Find where the given text appears and provide that cell's center as [x, y] coordinate. 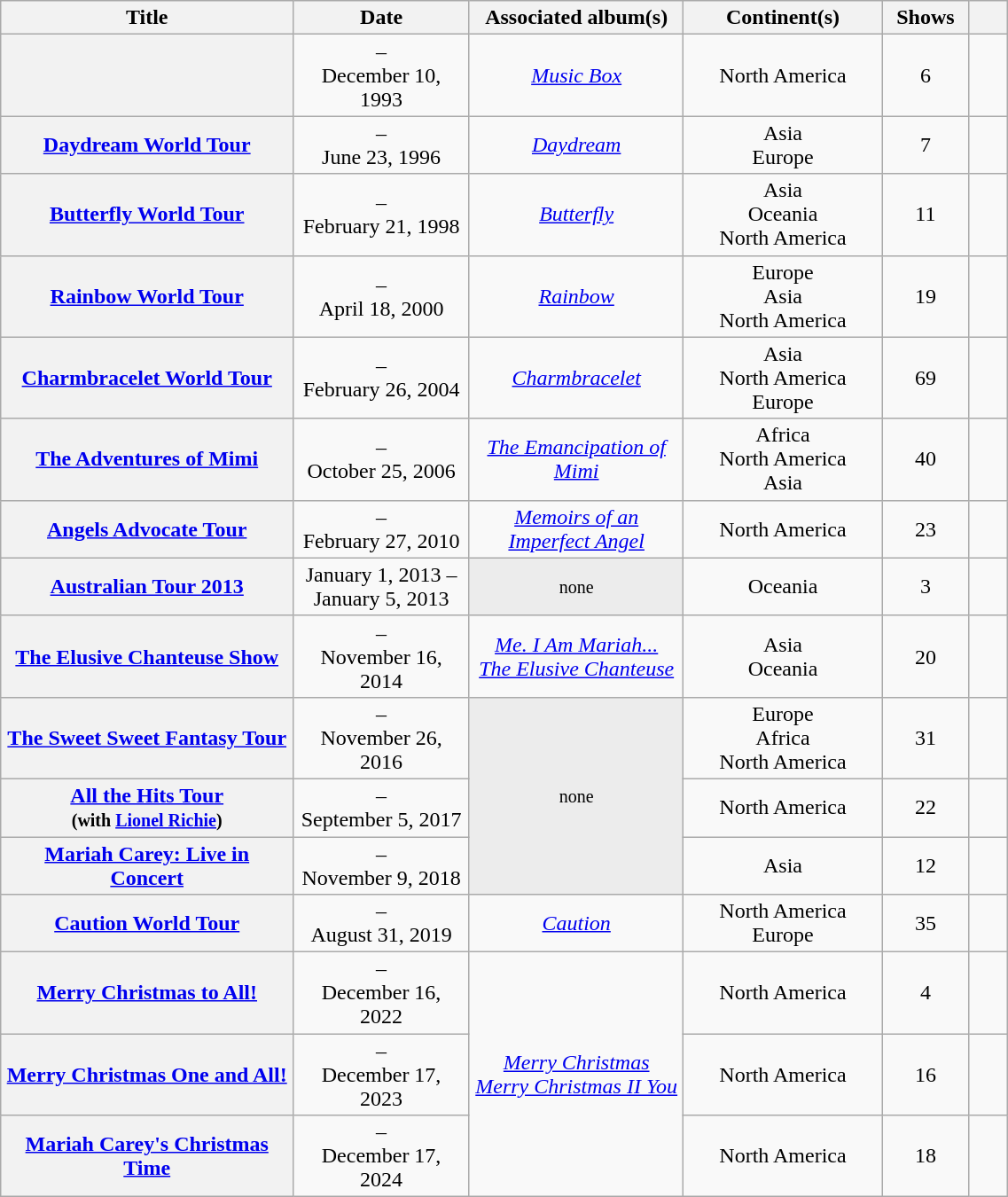
Merry Christmas to All! [147, 993]
Oceania [783, 587]
12 [926, 865]
Butterfly [576, 215]
16 [926, 1075]
Mariah Carey's Christmas Time [147, 1156]
–November 26, 2016 [381, 738]
–October 25, 2006 [381, 459]
Australian Tour 2013 [147, 587]
–June 23, 1996 [381, 145]
Butterfly World Tour [147, 215]
AsiaNorth AmericaEurope [783, 378]
AsiaOceaniaNorth America [783, 215]
AfricaNorth AmericaAsia [783, 459]
–August 31, 2019 [381, 924]
Rainbow [576, 296]
AsiaOceania [783, 656]
–September 5, 2017 [381, 807]
–February 21, 1998 [381, 215]
North AmericaEurope [783, 924]
The Emancipation of Mimi [576, 459]
–February 27, 2010 [381, 528]
Merry ChristmasMerry Christmas II You [576, 1075]
22 [926, 807]
–December 10, 1993 [381, 75]
Me. I Am Mariah...The Elusive Chanteuse [576, 656]
Daydream [576, 145]
Continent(s) [783, 18]
35 [926, 924]
The Adventures of Mimi [147, 459]
Associated album(s) [576, 18]
Caution [576, 924]
Asia [783, 865]
Caution World Tour [147, 924]
Shows [926, 18]
–November 9, 2018 [381, 865]
January 1, 2013 – January 5, 2013 [381, 587]
The Sweet Sweet Fantasy Tour [147, 738]
Merry Christmas One and All! [147, 1075]
–December 16, 2022 [381, 993]
6 [926, 75]
Angels Advocate Tour [147, 528]
69 [926, 378]
19 [926, 296]
Title [147, 18]
EuropeAsiaNorth America [783, 296]
EuropeAfricaNorth America [783, 738]
Music Box [576, 75]
–February 26, 2004 [381, 378]
Rainbow World Tour [147, 296]
Daydream World Tour [147, 145]
All the Hits Tour(with Lionel Richie) [147, 807]
23 [926, 528]
20 [926, 656]
–November 16, 2014 [381, 656]
Charmbracelet World Tour [147, 378]
Memoirs of anImperfect Angel [576, 528]
The Elusive Chanteuse Show [147, 656]
–December 17, 2024 [381, 1156]
11 [926, 215]
18 [926, 1156]
Date [381, 18]
Mariah Carey: Live in Concert [147, 865]
–December 17, 2023 [381, 1075]
40 [926, 459]
–April 18, 2000 [381, 296]
Charmbracelet [576, 378]
3 [926, 587]
AsiaEurope [783, 145]
31 [926, 738]
4 [926, 993]
7 [926, 145]
